Return [x, y] of the center of cell containing provided text 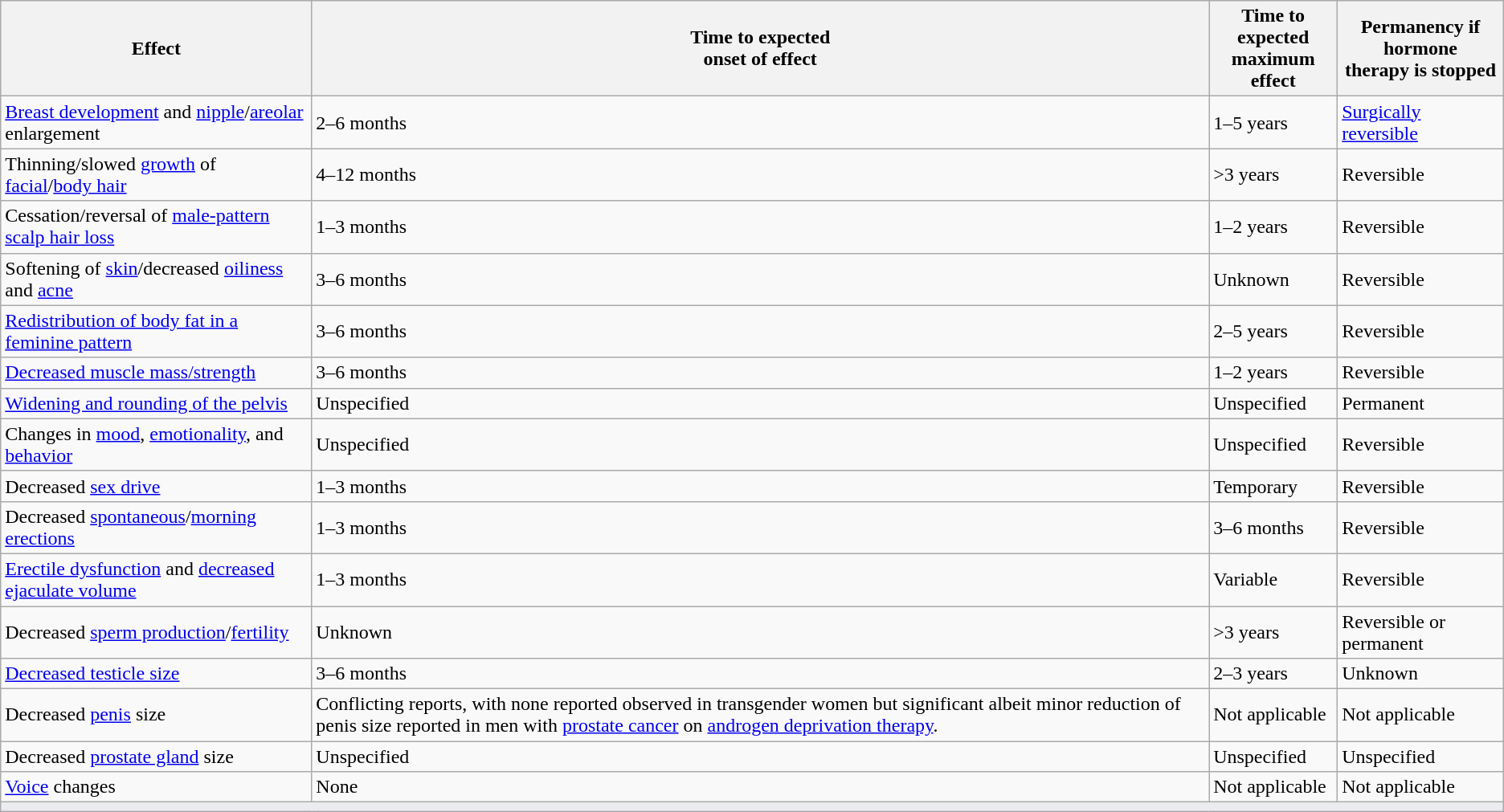
Thinning/slowed growth of facial/body hair [156, 175]
Reversible or permanent [1420, 631]
Decreased sex drive [156, 486]
Decreased penis size [156, 715]
Softening of skin/decreased oiliness and acne [156, 280]
Changes in mood, emotionality, and behavior [156, 445]
Decreased spontaneous/morning erections [156, 527]
2–3 years [1273, 674]
Time to expectedonset of effect [760, 48]
Widening and rounding of the pelvis [156, 403]
Decreased muscle mass/strength [156, 373]
2–5 years [1273, 331]
4–12 months [760, 175]
Decreased prostate gland size [156, 757]
Decreased testicle size [156, 674]
Voice changes [156, 787]
1–5 years [1273, 122]
Redistribution of body fat in a feminine pattern [156, 331]
Erectile dysfunction and decreased ejaculate volume [156, 580]
Variable [1273, 580]
Effect [156, 48]
Time to expectedmaximum effect [1273, 48]
Permanency if hormonetherapy is stopped [1420, 48]
Permanent [1420, 403]
Breast development and nipple/areolar enlargement [156, 122]
Cessation/reversal of male-pattern scalp hair loss [156, 226]
Surgically reversible [1420, 122]
2–6 months [760, 122]
None [760, 787]
Temporary [1273, 486]
Decreased sperm production/fertility [156, 631]
